For the text-containing cell, return its midpoint in [x, y] coordinate format. 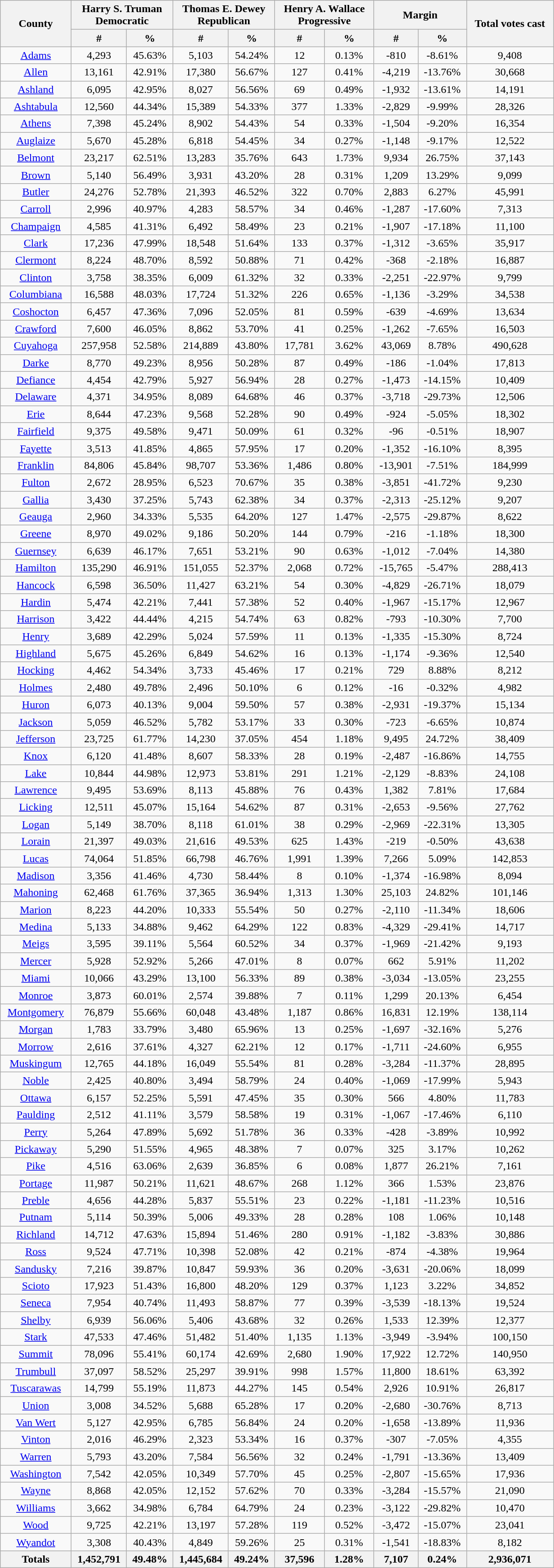
Noble [36, 1081]
5,127 [99, 1423]
56.94% [252, 380]
-29.82% [442, 1508]
46.29% [150, 1440]
10,148 [510, 1217]
61.01% [252, 824]
77 [299, 1303]
57.70% [252, 1474]
50.09% [252, 431]
8,956 [201, 363]
23,041 [510, 1525]
Licking [36, 807]
-0.50% [442, 841]
9,799 [510, 277]
48.38% [252, 1149]
13,100 [201, 978]
4,462 [99, 670]
50.10% [252, 687]
-2,680 [396, 1405]
6,639 [99, 551]
52.08% [252, 1251]
-29.73% [442, 397]
12,560 [99, 106]
11,783 [510, 1098]
64.20% [252, 517]
-2,807 [396, 1474]
0.08% [349, 1166]
-723 [396, 722]
8,224 [99, 260]
70 [299, 1491]
-8.61% [442, 55]
45.46% [252, 670]
52.05% [252, 312]
0.17% [349, 1047]
226 [299, 295]
-14.15% [442, 380]
-3,851 [396, 482]
49.33% [252, 1217]
-3,539 [396, 1303]
-13.05% [442, 978]
Darke [36, 363]
-17.99% [442, 1081]
53.36% [252, 465]
-186 [396, 363]
-1,697 [396, 1029]
16,049 [201, 1064]
10,844 [99, 773]
19,964 [510, 1251]
0.80% [349, 465]
454 [299, 739]
Greene [36, 534]
2,996 [99, 209]
-2,129 [396, 773]
9,524 [99, 1251]
-32.16% [442, 1029]
-96 [396, 431]
-11.37% [442, 1064]
30,668 [510, 72]
3.22% [442, 1286]
-1,287 [396, 209]
13.29% [442, 175]
52.92% [150, 961]
39.91% [252, 1371]
98,707 [201, 465]
18.61% [442, 1371]
26,817 [510, 1388]
-1,312 [396, 243]
66,798 [201, 859]
5,006 [201, 1217]
76,879 [99, 1012]
52 [299, 602]
-15.17% [442, 602]
10,066 [99, 978]
7,161 [510, 1166]
7,107 [396, 1559]
4,371 [99, 397]
36.85% [252, 1166]
2,496 [201, 687]
-1,374 [396, 876]
18,606 [510, 910]
1.90% [349, 1354]
11,621 [201, 1183]
Pickaway [36, 1149]
54.34% [150, 670]
-1,335 [396, 636]
33 [299, 722]
51.78% [252, 1132]
21,616 [201, 841]
6,523 [201, 482]
3,873 [99, 995]
0.32% [349, 431]
27,762 [510, 807]
-9.17% [442, 141]
8.78% [442, 346]
60.01% [150, 995]
50.28% [252, 363]
0.46% [349, 209]
2,680 [299, 1354]
16,887 [510, 260]
Sandusky [36, 1268]
Meigs [36, 944]
-7.04% [442, 551]
13,634 [510, 312]
2,574 [201, 995]
Wyandot [36, 1542]
2,068 [299, 568]
53.81% [252, 773]
51.55% [150, 1149]
76 [299, 790]
8,970 [99, 534]
42 [299, 1251]
34,852 [510, 1286]
24.72% [442, 739]
12,152 [201, 1491]
214,889 [201, 346]
-9.99% [442, 106]
Belmont [36, 158]
1,486 [299, 465]
Union [36, 1405]
Hamilton [36, 568]
-29.41% [442, 927]
3,422 [99, 619]
57 [299, 705]
2,639 [201, 1166]
-2,313 [396, 500]
729 [396, 670]
4,516 [99, 1166]
42.69% [252, 1354]
13,161 [99, 72]
Lorain [36, 841]
39.88% [252, 995]
-1,658 [396, 1423]
3,480 [201, 1029]
18,548 [201, 243]
4,215 [201, 619]
54.24% [252, 55]
0.10% [349, 876]
53.17% [252, 722]
-2,969 [396, 824]
Clinton [36, 277]
643 [299, 158]
Ashland [36, 89]
58.49% [252, 226]
184,999 [510, 465]
6,849 [201, 653]
35.76% [252, 158]
11 [299, 636]
54.33% [252, 106]
8,607 [201, 756]
151,055 [201, 568]
14,712 [99, 1234]
Crawford [36, 329]
11,427 [201, 585]
Scioto [36, 1286]
5,276 [510, 1029]
41.85% [150, 448]
37.05% [252, 739]
14,717 [510, 927]
1,299 [396, 995]
-1,932 [396, 89]
3,008 [99, 1405]
65.28% [252, 1405]
Lucas [36, 859]
12,377 [510, 1320]
17,724 [201, 295]
Mahoning [36, 893]
0.23% [349, 1508]
Athens [36, 123]
55.51% [252, 1200]
14,799 [99, 1388]
61.32% [252, 277]
Harrison [36, 619]
-1,136 [396, 295]
1,209 [396, 175]
45.24% [150, 123]
0.59% [349, 312]
55.41% [150, 1354]
17,936 [510, 1474]
-26.71% [442, 585]
0.70% [349, 192]
36.50% [150, 585]
-11.23% [442, 1200]
33.79% [150, 1029]
Monroe [36, 995]
9,568 [201, 414]
Butler [36, 192]
49.78% [150, 687]
5,059 [99, 722]
48.20% [252, 1286]
3,931 [201, 175]
48.70% [150, 260]
-1,541 [396, 1542]
58.57% [252, 209]
49.58% [150, 431]
-20.06% [442, 1268]
45 [299, 1474]
-3.29% [442, 295]
-15.30% [442, 636]
47,533 [99, 1337]
998 [299, 1371]
12,973 [201, 773]
0.42% [349, 260]
Wayne [36, 1491]
0.83% [349, 927]
1.21% [349, 773]
-7.65% [442, 329]
24.82% [442, 893]
Holmes [36, 687]
-2,829 [396, 106]
56.33% [252, 978]
-1,473 [396, 380]
8.88% [442, 670]
Allen [36, 72]
-4,829 [396, 585]
10,992 [510, 1132]
23,217 [99, 158]
48.03% [150, 295]
69 [299, 89]
12,506 [510, 397]
4,327 [201, 1047]
7,954 [99, 1303]
13,305 [510, 824]
64.79% [252, 1508]
36.94% [252, 893]
2,480 [99, 687]
1.53% [442, 1183]
61.76% [150, 893]
8,644 [99, 414]
5,837 [201, 1200]
9,099 [510, 175]
63,392 [510, 1371]
57.95% [252, 448]
0.41% [349, 72]
35,917 [510, 243]
-9.56% [442, 807]
257,958 [99, 346]
Champaign [36, 226]
47.71% [150, 1251]
23,876 [510, 1183]
9,193 [510, 944]
-3.83% [442, 1234]
70.67% [252, 482]
Geauga [36, 517]
9,462 [201, 927]
Pike [36, 1166]
Hancock [36, 585]
9,186 [201, 534]
42.29% [150, 636]
4,355 [510, 1440]
-15.65% [442, 1474]
Henry [36, 636]
Franklin [36, 465]
49.23% [150, 363]
50.20% [252, 534]
6,785 [201, 1423]
52.28% [252, 414]
3,579 [201, 1115]
58.44% [252, 876]
Stark [36, 1337]
17,380 [201, 72]
13,409 [510, 1457]
56.49% [150, 175]
6,939 [99, 1320]
21,397 [99, 841]
28,326 [510, 106]
10,470 [510, 1508]
10.91% [442, 1388]
56.67% [252, 72]
34.98% [150, 1508]
Wood [36, 1525]
63.21% [252, 585]
8,212 [510, 670]
-6.65% [442, 722]
-810 [396, 55]
Miami [36, 978]
44.34% [150, 106]
-1,791 [396, 1457]
Trumbull [36, 1371]
0.52% [349, 1525]
53.34% [252, 1440]
51.32% [252, 295]
0.22% [349, 1200]
14,191 [510, 89]
11,202 [510, 961]
10,847 [201, 1268]
5,266 [201, 961]
Jefferson [36, 739]
8,902 [201, 123]
8,089 [201, 397]
25,103 [396, 893]
44.98% [150, 773]
13 [299, 1029]
-4.38% [442, 1251]
3,595 [99, 944]
2,425 [99, 1081]
Warren [36, 1457]
12,765 [99, 1064]
129 [299, 1286]
1.33% [349, 106]
17,922 [396, 1354]
2,672 [99, 482]
6,073 [99, 705]
-16 [396, 687]
11,873 [201, 1388]
58.79% [252, 1081]
15,134 [510, 705]
1.13% [349, 1337]
60.52% [252, 944]
3,430 [99, 500]
64.29% [252, 927]
24,108 [510, 773]
28.95% [150, 482]
47.36% [150, 312]
13,283 [201, 158]
Cuyahoga [36, 346]
-15.57% [442, 1491]
Erie [36, 414]
Washington [36, 1474]
-2,487 [396, 756]
15,164 [201, 807]
Marion [36, 910]
7,266 [396, 859]
43,638 [510, 841]
288,413 [510, 568]
-793 [396, 619]
-7.05% [442, 1440]
47.01% [252, 961]
10,262 [510, 1149]
1.47% [349, 517]
0.12% [349, 687]
20.13% [442, 995]
-1,504 [396, 123]
-0.51% [442, 431]
5,793 [99, 1457]
51.85% [150, 859]
490,628 [510, 346]
43.80% [252, 346]
0.29% [349, 824]
52.25% [150, 1098]
-3,949 [396, 1337]
43.29% [150, 978]
40.43% [150, 1542]
7,542 [99, 1474]
9,004 [201, 705]
8,862 [201, 329]
100,150 [510, 1337]
5,290 [99, 1149]
0.39% [349, 1303]
19 [299, 1115]
61 [299, 431]
377 [299, 106]
Shelby [36, 1320]
-1,711 [396, 1047]
9,207 [510, 500]
53.21% [252, 551]
16,800 [201, 1286]
8,182 [510, 1542]
Lawrence [36, 790]
4,965 [201, 1149]
12,540 [510, 653]
89 [299, 978]
1,123 [396, 1286]
4,982 [510, 687]
1,135 [299, 1337]
51.43% [150, 1286]
-639 [396, 312]
-15,765 [396, 568]
49.53% [252, 841]
18,907 [510, 431]
-3,122 [396, 1508]
18,300 [510, 534]
Total votes cast [510, 23]
-24.60% [442, 1047]
47.23% [150, 414]
26.21% [442, 1166]
44.44% [150, 619]
49.48% [150, 1559]
46 [299, 397]
County [36, 23]
142,853 [510, 859]
Knox [36, 756]
3,494 [201, 1081]
61.77% [150, 739]
65.96% [252, 1029]
-2,251 [396, 277]
60,174 [201, 1354]
122 [299, 927]
-9.36% [442, 653]
Auglaize [36, 141]
51.40% [252, 1337]
47.45% [252, 1098]
Ashtabula [36, 106]
7,096 [201, 312]
2,616 [99, 1047]
3,662 [99, 1508]
41.46% [150, 876]
8,770 [99, 363]
3,733 [201, 670]
1.73% [349, 158]
45.84% [150, 465]
49.02% [150, 534]
50.39% [150, 1217]
55.19% [150, 1388]
2,323 [201, 1440]
37,097 [99, 1371]
-25.12% [442, 500]
144 [299, 534]
40.80% [150, 1081]
7,584 [201, 1457]
-29.87% [442, 517]
45.63% [150, 55]
5,943 [510, 1081]
-3,034 [396, 978]
-368 [396, 260]
42.79% [150, 380]
40.13% [150, 705]
5,114 [99, 1217]
7,700 [510, 619]
-3.94% [442, 1337]
Seneca [36, 1303]
38 [299, 824]
52.78% [150, 192]
1.12% [349, 1183]
51,482 [201, 1337]
-1,174 [396, 653]
56.06% [150, 1320]
4,293 [99, 55]
6,818 [201, 141]
Van Wert [36, 1423]
52.58% [150, 346]
133 [299, 243]
55.66% [150, 1012]
63.06% [150, 1166]
3,758 [99, 277]
140,950 [510, 1354]
8,724 [510, 636]
6.27% [442, 192]
38.35% [150, 277]
1,187 [299, 1012]
46.91% [150, 568]
5,474 [99, 602]
-21.42% [442, 944]
-4.69% [442, 312]
0.43% [349, 790]
25 [299, 1542]
44.28% [150, 1200]
-17.18% [442, 226]
-2,110 [396, 910]
14,230 [201, 739]
26.75% [442, 158]
0.91% [349, 1234]
8,622 [510, 517]
Carroll [36, 209]
-1,067 [396, 1115]
37,143 [510, 158]
5,133 [99, 927]
-13.36% [442, 1457]
Morrow [36, 1047]
40.74% [150, 1303]
7,600 [99, 329]
4,730 [201, 876]
6,120 [99, 756]
5,406 [201, 1320]
-874 [396, 1251]
5,149 [99, 824]
Ross [36, 1251]
18,079 [510, 585]
-17.60% [442, 209]
Summit [36, 1354]
2,960 [99, 517]
5,688 [201, 1405]
3,689 [99, 636]
0.54% [349, 1388]
108 [396, 1217]
54.45% [252, 141]
14,380 [510, 551]
1,445,684 [201, 1559]
39.11% [150, 944]
51.46% [252, 1234]
-8.83% [442, 773]
10,516 [510, 1200]
34.52% [150, 1405]
135,290 [99, 568]
12,522 [510, 141]
119 [299, 1525]
54.74% [252, 619]
7,216 [99, 1268]
Medina [36, 927]
59.93% [252, 1268]
-1,907 [396, 226]
1,313 [299, 893]
-22.31% [442, 824]
Defiance [36, 380]
30,886 [510, 1234]
291 [299, 773]
60,048 [201, 1012]
38.70% [150, 824]
-428 [396, 1132]
-1,182 [396, 1234]
1.39% [349, 859]
54.43% [252, 123]
44.18% [150, 1064]
-5.05% [442, 414]
11,987 [99, 1183]
0.72% [349, 568]
23,255 [510, 978]
46.76% [252, 859]
4,656 [99, 1200]
268 [299, 1183]
0.65% [349, 295]
-4,329 [396, 927]
8,713 [510, 1405]
0.86% [349, 1012]
10,398 [201, 1251]
14,755 [510, 756]
1,991 [299, 859]
45.07% [150, 807]
34.95% [150, 397]
71 [299, 260]
8,592 [201, 260]
6,955 [510, 1047]
Brown [36, 175]
Hardin [36, 602]
Jackson [36, 722]
47.89% [150, 1132]
6,454 [510, 995]
21,090 [510, 1491]
5.91% [442, 961]
38,409 [510, 739]
-18.13% [442, 1303]
50.88% [252, 260]
37.25% [150, 500]
5,264 [99, 1132]
-30.76% [442, 1405]
5.09% [442, 859]
11,493 [201, 1303]
Guernsey [36, 551]
Delaware [36, 397]
0.19% [349, 756]
Morgan [36, 1029]
-3.65% [442, 243]
16,588 [99, 295]
17,923 [99, 1286]
41.31% [150, 226]
1,382 [396, 790]
1.30% [349, 893]
-2,653 [396, 807]
625 [299, 841]
45.26% [150, 653]
Tuscarawas [36, 1388]
8,113 [201, 790]
Huron [36, 705]
46.17% [150, 551]
28,895 [510, 1064]
44.27% [252, 1388]
0.82% [349, 619]
-10.30% [442, 619]
Fulton [36, 482]
Montgomery [36, 1012]
-1,969 [396, 944]
41.11% [150, 1115]
5,024 [201, 636]
58.33% [252, 756]
58.52% [150, 1371]
9,230 [510, 482]
3.17% [442, 1149]
Ottawa [36, 1098]
47.46% [150, 1337]
-15.07% [442, 1525]
0.79% [349, 534]
9,408 [510, 55]
78,096 [99, 1354]
57.62% [252, 1491]
7,651 [201, 551]
5,564 [201, 944]
59.50% [252, 705]
58.58% [252, 1115]
-1,181 [396, 1200]
16,354 [510, 123]
37.61% [150, 1047]
5,140 [99, 175]
Fayette [36, 448]
46.05% [150, 329]
Paulding [36, 1115]
0.11% [349, 995]
-1.04% [442, 363]
-3,718 [396, 397]
17,813 [510, 363]
4,865 [201, 448]
15,894 [201, 1234]
-16.86% [442, 756]
280 [299, 1234]
34,538 [510, 295]
52.37% [252, 568]
8,395 [510, 448]
25,297 [201, 1371]
2,016 [99, 1440]
-9.20% [442, 123]
101,146 [510, 893]
5,743 [201, 500]
1,533 [396, 1320]
Logan [36, 824]
Thomas E. DeweyRepublican [224, 15]
39.87% [150, 1268]
17,781 [299, 346]
9,471 [201, 431]
43.48% [252, 1012]
62.38% [252, 500]
1,783 [99, 1029]
Highland [36, 653]
-16.10% [442, 448]
-13.61% [442, 89]
47.99% [150, 243]
-2,931 [396, 705]
-3,472 [396, 1525]
17,684 [510, 790]
-1,967 [396, 602]
64.68% [252, 397]
2,936,071 [510, 1559]
6,095 [99, 89]
19,524 [510, 1303]
5,103 [201, 55]
6,009 [201, 277]
Hocking [36, 670]
49.03% [150, 841]
Richland [36, 1234]
-16.98% [442, 876]
6,598 [99, 585]
Coshocton [36, 312]
43.68% [252, 1320]
Totals [36, 1559]
4,585 [99, 226]
12.72% [442, 1354]
37,365 [201, 893]
Gallia [36, 500]
18,099 [510, 1268]
-3,631 [396, 1268]
1,452,791 [99, 1559]
4,454 [99, 380]
57.59% [252, 636]
7,441 [201, 602]
6,157 [99, 1098]
1.28% [349, 1559]
566 [396, 1098]
Margin [420, 15]
6,457 [99, 312]
11,100 [510, 226]
-1,012 [396, 551]
8,868 [99, 1491]
2,926 [396, 1388]
42.91% [150, 72]
-11.34% [442, 910]
5,535 [201, 517]
1,877 [396, 1166]
138,114 [510, 1012]
Portage [36, 1183]
-2.18% [442, 260]
37,596 [299, 1559]
9,934 [396, 158]
10,409 [510, 380]
3,308 [99, 1542]
41 [299, 329]
Clermont [36, 260]
56.84% [252, 1423]
-22.97% [442, 277]
53.69% [150, 790]
5,670 [99, 141]
8,118 [201, 824]
8,223 [99, 910]
74,064 [99, 859]
34.88% [150, 927]
-7.51% [442, 465]
84,806 [99, 465]
Adams [36, 55]
-13.89% [442, 1423]
325 [396, 1149]
-216 [396, 534]
5,928 [99, 961]
7,398 [99, 123]
-924 [396, 414]
-18.83% [442, 1542]
44.20% [150, 910]
-5.47% [442, 568]
45,991 [510, 192]
-19.37% [442, 705]
57.28% [252, 1525]
-307 [396, 1440]
2,512 [99, 1115]
41.48% [150, 756]
662 [396, 961]
62,468 [99, 893]
51.64% [252, 243]
11,936 [510, 1423]
Muskingum [36, 1064]
9,725 [99, 1525]
Preble [36, 1200]
24,276 [99, 192]
-219 [396, 841]
Clark [36, 243]
45.28% [150, 141]
1.43% [349, 841]
7.81% [442, 790]
-1,148 [396, 141]
49.24% [252, 1559]
8,027 [201, 89]
-4,219 [396, 72]
17,236 [99, 243]
Lake [36, 773]
58.87% [252, 1303]
-1,262 [396, 329]
43,069 [396, 346]
9,375 [99, 431]
50.21% [150, 1183]
Henry A. WallaceProgressive [324, 15]
-0.32% [442, 687]
59.26% [252, 1542]
322 [299, 192]
5,692 [201, 1132]
15,389 [201, 106]
Madison [36, 876]
-2,575 [396, 517]
-13,901 [396, 465]
Perry [36, 1132]
16,503 [510, 329]
5,675 [99, 653]
-3.89% [442, 1132]
16,831 [396, 1012]
45.88% [252, 790]
13,197 [201, 1525]
Vinton [36, 1440]
-1,069 [396, 1081]
4,283 [201, 209]
1.18% [349, 739]
57.38% [252, 602]
11,800 [396, 1371]
-1.18% [442, 534]
2,883 [396, 192]
63 [299, 619]
12,511 [99, 807]
18,302 [510, 414]
3.62% [349, 346]
12.39% [442, 1320]
5,927 [201, 380]
6,784 [201, 1508]
-13.76% [442, 72]
Putnam [36, 1217]
12.19% [442, 1012]
0.26% [349, 1320]
48.67% [252, 1183]
145 [299, 1388]
5,591 [201, 1098]
4,849 [201, 1542]
1.06% [442, 1217]
-41.72% [442, 482]
Fairfield [36, 431]
10,349 [201, 1474]
10,333 [201, 910]
1.57% [349, 1371]
8,094 [510, 876]
0.63% [349, 551]
47.63% [150, 1234]
40.97% [150, 209]
53.70% [252, 329]
3,356 [99, 876]
5,782 [201, 722]
-1,352 [396, 448]
12,967 [510, 602]
-17.46% [442, 1115]
10,874 [510, 722]
6,110 [510, 1115]
6,492 [201, 226]
7,313 [510, 209]
62.21% [252, 1047]
23,725 [99, 739]
21,393 [201, 192]
4.80% [442, 1098]
Mercer [36, 961]
Columbiana [36, 295]
Williams [36, 1508]
366 [396, 1183]
34.33% [150, 517]
62.51% [150, 158]
Harry S. TrumanDemocratic [122, 15]
50 [299, 910]
3,513 [99, 448]
